Extract the (X, Y) coordinate from the center of the cell holding the provided text.  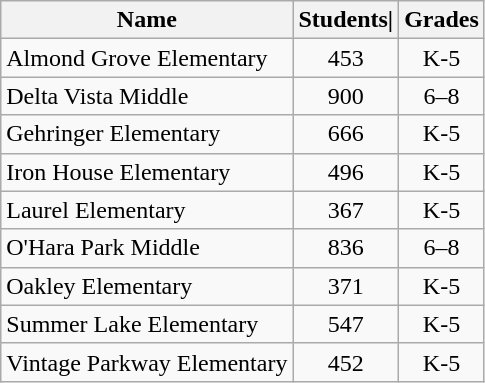
O'Hara Park Middle (147, 248)
836 (346, 248)
Grades (442, 20)
453 (346, 58)
Delta Vista Middle (147, 96)
900 (346, 96)
Summer Lake Elementary (147, 324)
Laurel Elementary (147, 210)
Students| (346, 20)
666 (346, 134)
Vintage Parkway Elementary (147, 362)
Name (147, 20)
Gehringer Elementary (147, 134)
547 (346, 324)
371 (346, 286)
Almond Grove Elementary (147, 58)
Oakley Elementary (147, 286)
496 (346, 172)
452 (346, 362)
367 (346, 210)
Iron House Elementary (147, 172)
